Output the [x, y] coordinate of the center of the cell containing the given text.  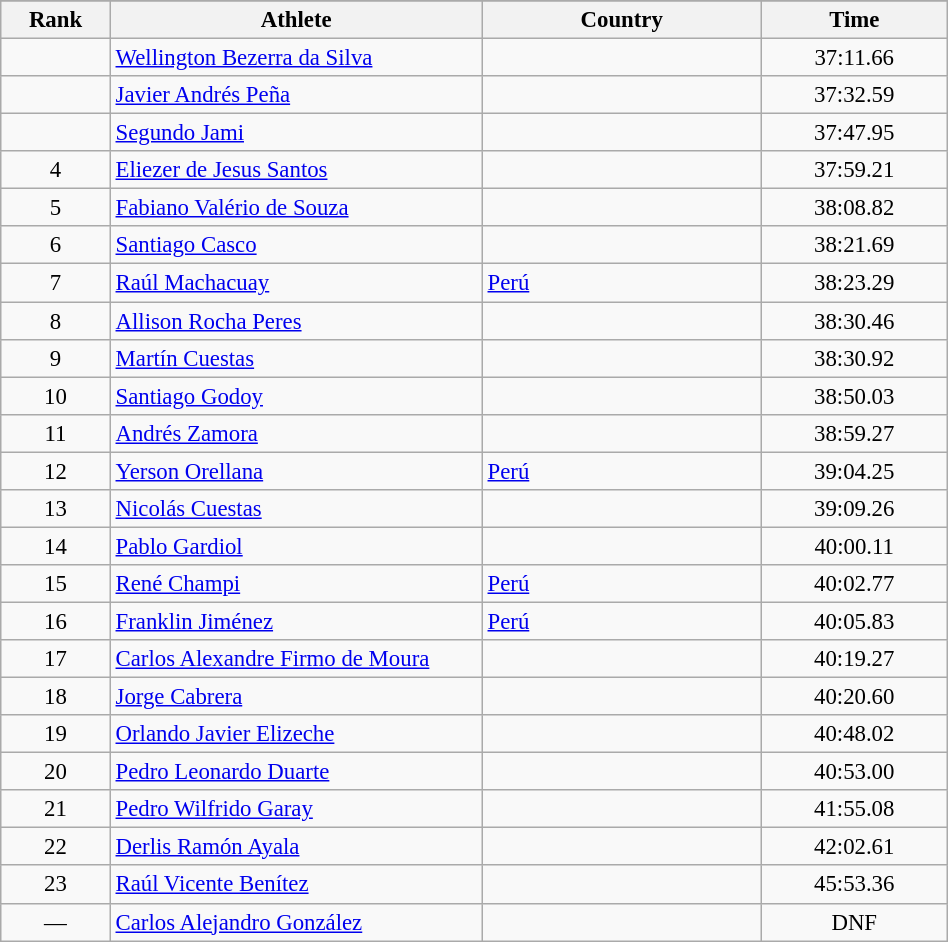
Pedro Wilfrido Garay [296, 809]
René Champi [296, 584]
Rank [56, 20]
11 [56, 433]
38:50.03 [854, 396]
38:30.46 [854, 321]
Pedro Leonardo Duarte [296, 772]
45:53.36 [854, 885]
Raúl Machacuay [296, 283]
Eliezer de Jesus Santos [296, 170]
38:23.29 [854, 283]
Santiago Casco [296, 245]
13 [56, 509]
12 [56, 471]
40:00.11 [854, 546]
37:32.59 [854, 95]
8 [56, 321]
39:04.25 [854, 471]
18 [56, 697]
22 [56, 847]
10 [56, 396]
— [56, 922]
42:02.61 [854, 847]
39:09.26 [854, 509]
Segundo Jami [296, 133]
15 [56, 584]
Carlos Alexandre Firmo de Moura [296, 659]
Yerson Orellana [296, 471]
Country [622, 20]
21 [56, 809]
Orlando Javier Elizeche [296, 734]
Javier Andrés Peña [296, 95]
Nicolás Cuestas [296, 509]
Carlos Alejandro González [296, 922]
Martín Cuestas [296, 358]
Jorge Cabrera [296, 697]
40:53.00 [854, 772]
Time [854, 20]
Santiago Godoy [296, 396]
Allison Rocha Peres [296, 321]
Pablo Gardiol [296, 546]
40:20.60 [854, 697]
Raúl Vicente Benítez [296, 885]
Athlete [296, 20]
40:19.27 [854, 659]
17 [56, 659]
16 [56, 621]
Fabiano Valério de Souza [296, 208]
DNF [854, 922]
37:47.95 [854, 133]
38:21.69 [854, 245]
19 [56, 734]
20 [56, 772]
37:11.66 [854, 58]
38:08.82 [854, 208]
4 [56, 170]
6 [56, 245]
40:02.77 [854, 584]
Andrés Zamora [296, 433]
7 [56, 283]
38:30.92 [854, 358]
5 [56, 208]
40:48.02 [854, 734]
Franklin Jiménez [296, 621]
14 [56, 546]
37:59.21 [854, 170]
38:59.27 [854, 433]
41:55.08 [854, 809]
9 [56, 358]
23 [56, 885]
40:05.83 [854, 621]
Wellington Bezerra da Silva [296, 58]
Derlis Ramón Ayala [296, 847]
